Search for the cell housing the specified text and yield its (x, y) center coordinate. 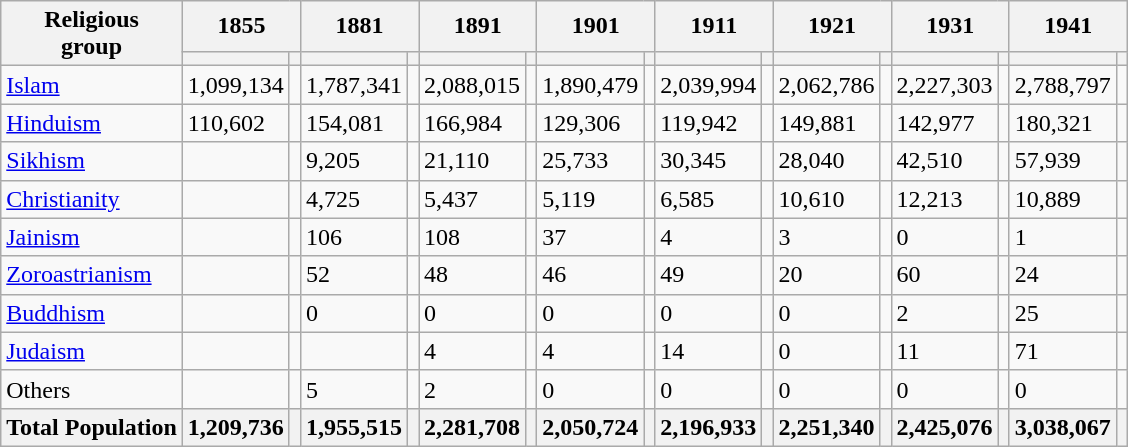
1,209,736 (236, 427)
108 (472, 237)
28,040 (826, 161)
129,306 (590, 123)
48 (472, 275)
Buddhism (92, 313)
4,725 (354, 199)
37 (590, 237)
20 (826, 275)
Zoroastrianism (92, 275)
5,119 (590, 199)
1891 (478, 26)
119,942 (708, 123)
1921 (832, 26)
1,890,479 (590, 85)
25,733 (590, 161)
110,602 (236, 123)
Total Population (92, 427)
154,081 (354, 123)
2,425,076 (944, 427)
25 (1062, 313)
Others (92, 389)
Religiousgroup (92, 34)
1901 (596, 26)
1 (1062, 237)
11 (944, 351)
42,510 (944, 161)
Islam (92, 85)
46 (590, 275)
Christianity (92, 199)
12,213 (944, 199)
6,585 (708, 199)
1931 (950, 26)
1911 (714, 26)
60 (944, 275)
49 (708, 275)
14 (708, 351)
2,251,340 (826, 427)
2,788,797 (1062, 85)
142,977 (944, 123)
2,062,786 (826, 85)
3 (826, 237)
2,196,933 (708, 427)
52 (354, 275)
106 (354, 237)
3,038,067 (1062, 427)
71 (1062, 351)
Jainism (92, 237)
10,610 (826, 199)
2,227,303 (944, 85)
2,088,015 (472, 85)
1,099,134 (236, 85)
1855 (241, 26)
149,881 (826, 123)
Hinduism (92, 123)
1941 (1068, 26)
21,110 (472, 161)
180,321 (1062, 123)
Judaism (92, 351)
166,984 (472, 123)
Sikhism (92, 161)
30,345 (708, 161)
5,437 (472, 199)
2,039,994 (708, 85)
10,889 (1062, 199)
1881 (359, 26)
9,205 (354, 161)
2,050,724 (590, 427)
2,281,708 (472, 427)
57,939 (1062, 161)
1,787,341 (354, 85)
24 (1062, 275)
1,955,515 (354, 427)
5 (354, 389)
